Search for the cell housing the specified text and yield its (X, Y) center coordinate. 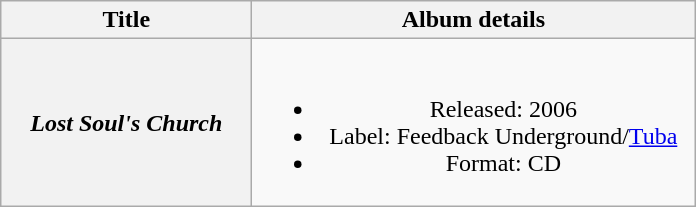
Lost Soul's Church (126, 122)
Released: 2006Label: Feedback Underground/TubaFormat: CD (474, 122)
Title (126, 20)
Album details (474, 20)
